Locate the cell with the specified text and output its [X, Y] center coordinate. 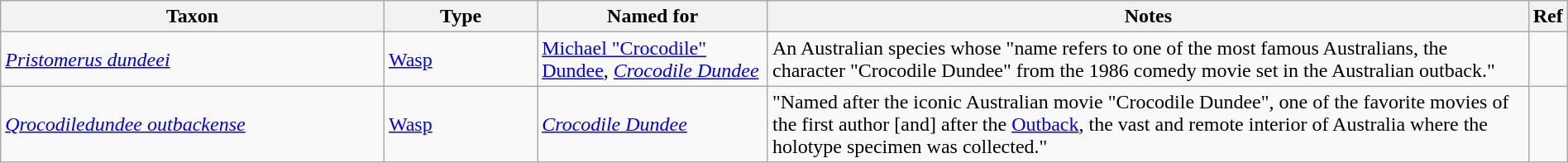
Michael "Crocodile" Dundee, Crocodile Dundee [653, 60]
Taxon [193, 17]
Type [460, 17]
Named for [653, 17]
Notes [1148, 17]
Pristomerus dundeei [193, 60]
Ref [1548, 17]
Crocodile Dundee [653, 124]
Qrocodiledundee outbackense [193, 124]
